Return the (x, y) coordinate for the center point of the cell that contains the specified text.  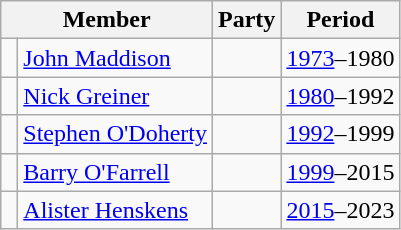
John Maddison (116, 58)
1992–1999 (340, 134)
Party (247, 20)
Barry O'Farrell (116, 172)
Stephen O'Doherty (116, 134)
Alister Henskens (116, 210)
1973–1980 (340, 58)
1999–2015 (340, 172)
Nick Greiner (116, 96)
Period (340, 20)
Member (107, 20)
1980–1992 (340, 96)
2015–2023 (340, 210)
